Scan for the cell matching the given text and deliver its [x, y] coordinate at center. 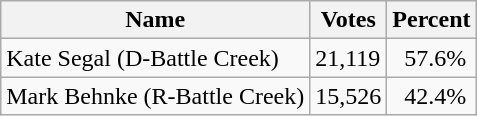
Mark Behnke (R-Battle Creek) [156, 96]
21,119 [348, 58]
57.6% [432, 58]
15,526 [348, 96]
Votes [348, 20]
Kate Segal (D-Battle Creek) [156, 58]
42.4% [432, 96]
Name [156, 20]
Percent [432, 20]
